Extract the (X, Y) coordinate from the center of the cell holding the provided text.  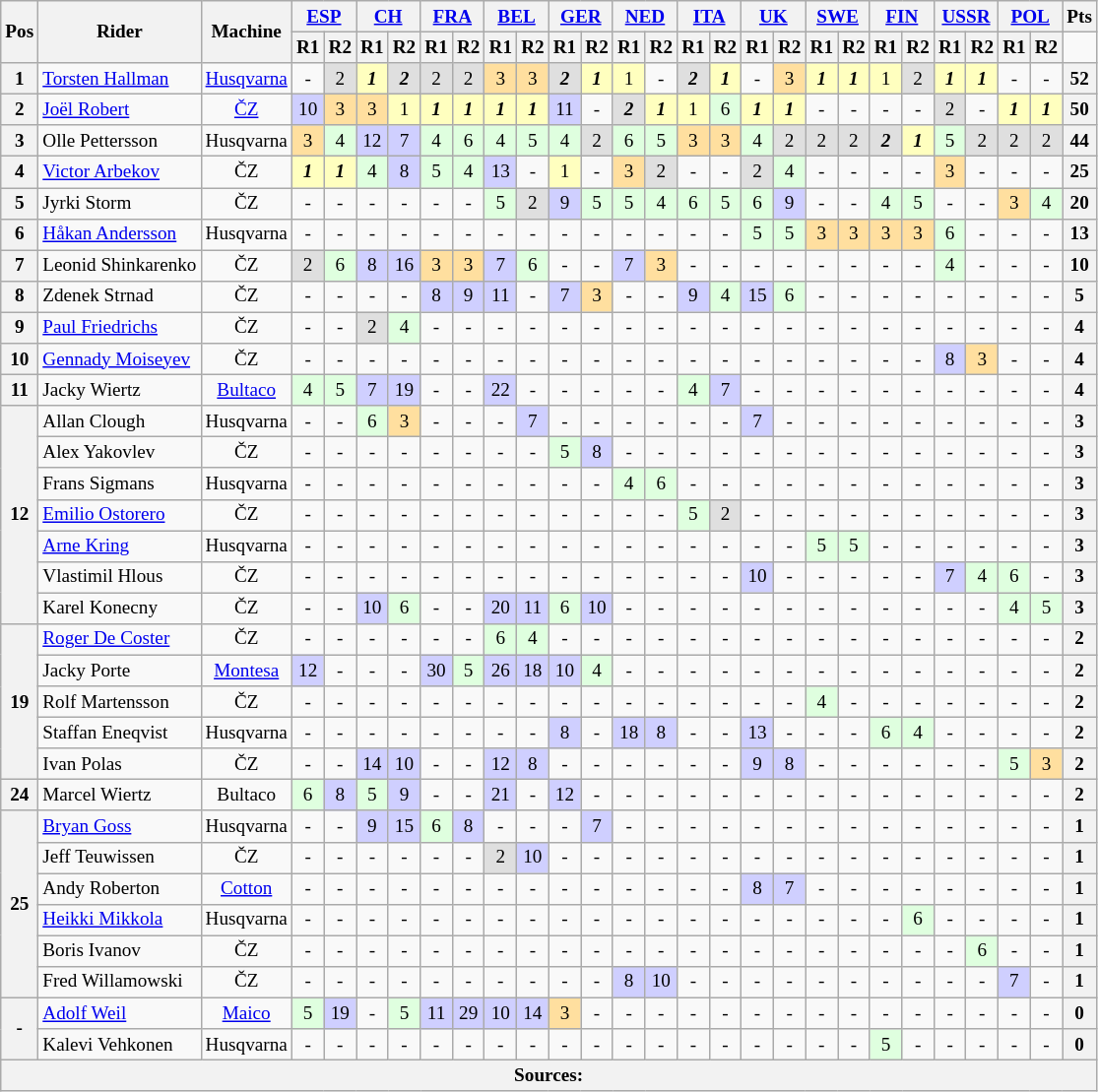
Maico (246, 1013)
Karel Konecny (120, 609)
Heikki Mikkola (120, 920)
ESP (323, 17)
Jacky Porte (120, 671)
Boris Ivanov (120, 951)
50 (1079, 109)
ITA (709, 17)
26 (500, 671)
Vlastimil Hlous (120, 577)
Adolf Weil (120, 1013)
Montesa (246, 671)
Paul Friedrichs (120, 328)
52 (1079, 79)
POL (1030, 17)
Marcel Wiertz (120, 796)
Zdenek Strnad (120, 296)
24 (20, 796)
Victor Arbekov (120, 172)
Pts (1079, 17)
Ivan Polas (120, 764)
Jeff Teuwissen (120, 858)
USSR (965, 17)
16 (404, 266)
29 (469, 1013)
Gennady Moiseyev (120, 359)
SWE (837, 17)
Håkan Andersson (120, 234)
Andy Roberton (120, 888)
Leonid Shinkarenko (120, 266)
Alex Yakovlev (120, 453)
Sources: (549, 1075)
FIN (902, 17)
Staffan Eneqvist (120, 733)
Fred Willamowski (120, 982)
Pos (20, 32)
Jyrki Storm (120, 203)
30 (437, 671)
NED (644, 17)
Machine (246, 32)
44 (1079, 141)
BEL (516, 17)
Emilio Ostorero (120, 515)
Allan Clough (120, 421)
Roger De Coster (120, 639)
Cotton (246, 888)
Torsten Hallman (120, 79)
Bryan Goss (120, 826)
GER (581, 17)
Joël Robert (120, 109)
Arne Kring (120, 546)
Rider (120, 32)
FRA (453, 17)
CH (388, 17)
UK (774, 17)
21 (500, 796)
Rolf Martensson (120, 702)
Kalevi Vehkonen (120, 1045)
Olle Pettersson (120, 141)
Frans Sigmans (120, 483)
22 (500, 390)
Jacky Wiertz (120, 390)
